From the cell containing the given text, extract its center point as (x, y) coordinate. 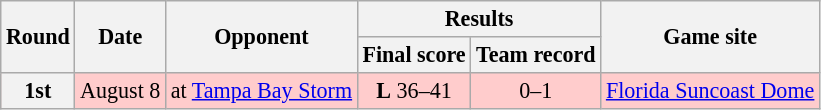
Results (478, 18)
Team record (536, 54)
Opponent (262, 36)
Final score (414, 54)
0–1 (536, 90)
L 36–41 (414, 90)
Game site (710, 36)
at Tampa Bay Storm (262, 90)
August 8 (120, 90)
Date (120, 36)
Round (38, 36)
Florida Suncoast Dome (710, 90)
1st (38, 90)
